Output the (X, Y) coordinate of the center of the cell containing the given text.  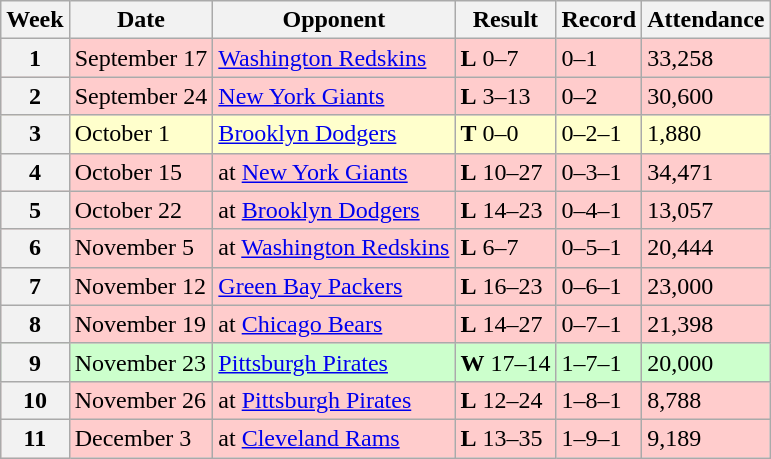
20,444 (706, 248)
Green Bay Packers (334, 286)
6 (35, 248)
8,788 (706, 400)
1–8–1 (599, 400)
30,600 (706, 96)
Date (141, 20)
at Cleveland Rams (334, 438)
13,057 (706, 210)
9,189 (706, 438)
October 1 (141, 134)
10 (35, 400)
at New York Giants (334, 172)
L 16–23 (506, 286)
1–7–1 (599, 362)
0–3–1 (599, 172)
9 (35, 362)
11 (35, 438)
8 (35, 324)
23,000 (706, 286)
Week (35, 20)
L 14–27 (506, 324)
L 3–13 (506, 96)
21,398 (706, 324)
Attendance (706, 20)
2 (35, 96)
November 19 (141, 324)
L 14–23 (506, 210)
0–4–1 (599, 210)
Opponent (334, 20)
4 (35, 172)
0–1 (599, 58)
7 (35, 286)
T 0–0 (506, 134)
November 12 (141, 286)
33,258 (706, 58)
1–9–1 (599, 438)
September 24 (141, 96)
at Brooklyn Dodgers (334, 210)
1,880 (706, 134)
November 5 (141, 248)
Record (599, 20)
November 26 (141, 400)
November 23 (141, 362)
1 (35, 58)
New York Giants (334, 96)
at Pittsburgh Pirates (334, 400)
34,471 (706, 172)
L 0–7 (506, 58)
20,000 (706, 362)
0–2–1 (599, 134)
at Washington Redskins (334, 248)
0–6–1 (599, 286)
Pittsburgh Pirates (334, 362)
at Chicago Bears (334, 324)
Result (506, 20)
December 3 (141, 438)
L 6–7 (506, 248)
0–7–1 (599, 324)
L 12–24 (506, 400)
W 17–14 (506, 362)
Washington Redskins (334, 58)
October 22 (141, 210)
3 (35, 134)
0–2 (599, 96)
October 15 (141, 172)
L 13–35 (506, 438)
5 (35, 210)
September 17 (141, 58)
Brooklyn Dodgers (334, 134)
0–5–1 (599, 248)
L 10–27 (506, 172)
